Detect which cell encompasses the target text, then output its [x, y] center coordinate. 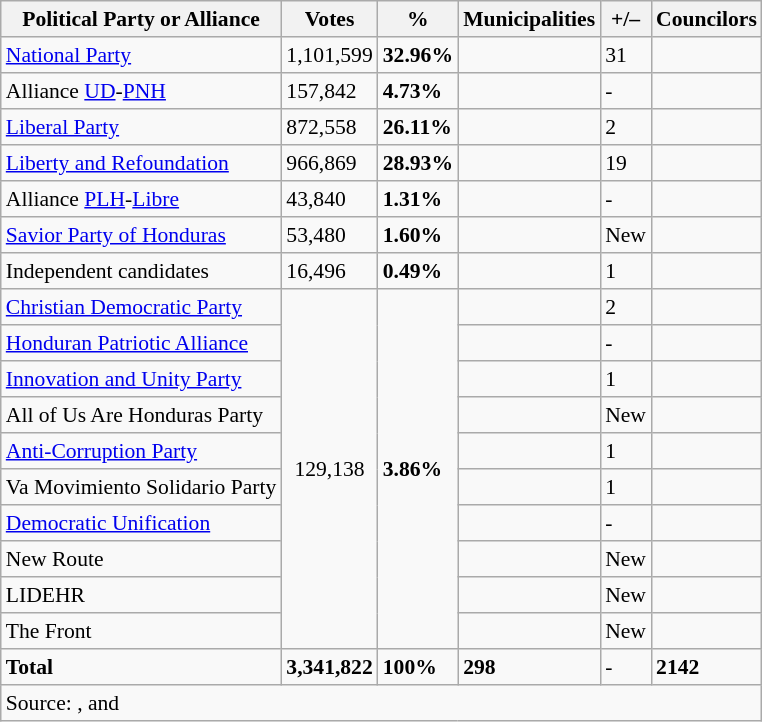
129,138 [329, 469]
The Front [142, 632]
Alliance PLH-Libre [142, 199]
Municipalities [529, 19]
Political Party or Alliance [142, 19]
31 [626, 55]
Christian Democratic Party [142, 307]
Councilors [706, 19]
3.86% [418, 469]
0.49% [418, 271]
Liberty and Refoundation [142, 163]
Independent candidates [142, 271]
Liberal Party [142, 127]
53,480 [329, 235]
1.31% [418, 199]
Honduran Patriotic Alliance [142, 343]
16,496 [329, 271]
32.96% [418, 55]
All of Us Are Honduras Party [142, 415]
966,869 [329, 163]
National Party [142, 55]
298 [529, 668]
28.93% [418, 163]
19 [626, 163]
157,842 [329, 91]
3,341,822 [329, 668]
2142 [706, 668]
Alliance UD-PNH [142, 91]
1,101,599 [329, 55]
Democratic Unification [142, 523]
Source: , and [382, 704]
100% [418, 668]
% [418, 19]
1.60% [418, 235]
Innovation and Unity Party [142, 379]
LIDEHR [142, 596]
872,558 [329, 127]
26.11% [418, 127]
4.73% [418, 91]
+/– [626, 19]
Anti-Corruption Party [142, 451]
Savior Party of Honduras [142, 235]
Va Movimiento Solidario Party [142, 487]
New Route [142, 559]
Votes [329, 19]
Total [142, 668]
43,840 [329, 199]
